Capture the cell that displays the provided text and extract its [X, Y] central coordinate. 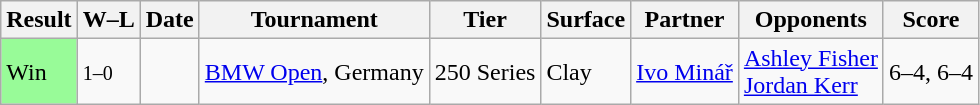
W–L [108, 20]
BMW Open, Germany [314, 72]
Clay [586, 72]
Result [39, 20]
Win [39, 72]
Opponents [810, 20]
250 Series [485, 72]
Surface [586, 20]
6–4, 6–4 [930, 72]
1–0 [108, 72]
Date [170, 20]
Tournament [314, 20]
Partner [685, 20]
Ashley Fisher Jordan Kerr [810, 72]
Ivo Minář [685, 72]
Tier [485, 20]
Score [930, 20]
